Locate the cell with the specified text and output its (x, y) center coordinate. 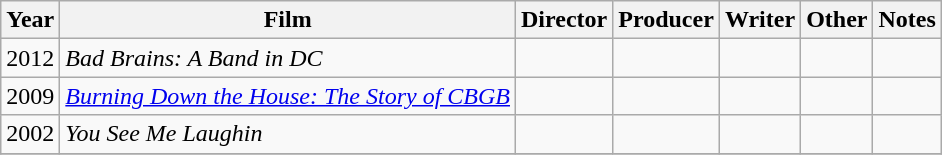
Year (30, 20)
Producer (666, 20)
Director (564, 20)
Writer (760, 20)
Film (288, 20)
2009 (30, 96)
You See Me Laughin (288, 134)
Burning Down the House: The Story of CBGB (288, 96)
2002 (30, 134)
Bad Brains: A Band in DC (288, 58)
Notes (907, 20)
Other (837, 20)
2012 (30, 58)
